Return [x, y] of the center of cell containing provided text 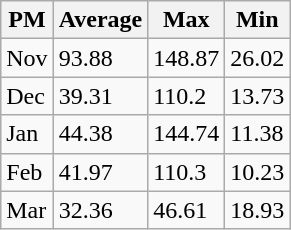
32.36 [100, 210]
44.38 [100, 134]
46.61 [186, 210]
93.88 [100, 58]
Average [100, 20]
10.23 [258, 172]
Nov [27, 58]
Min [258, 20]
Jan [27, 134]
18.93 [258, 210]
Max [186, 20]
144.74 [186, 134]
110.3 [186, 172]
PM [27, 20]
13.73 [258, 96]
41.97 [100, 172]
148.87 [186, 58]
39.31 [100, 96]
Mar [27, 210]
26.02 [258, 58]
110.2 [186, 96]
Dec [27, 96]
11.38 [258, 134]
Feb [27, 172]
